Detect which cell encompasses the target text, then output its [X, Y] center coordinate. 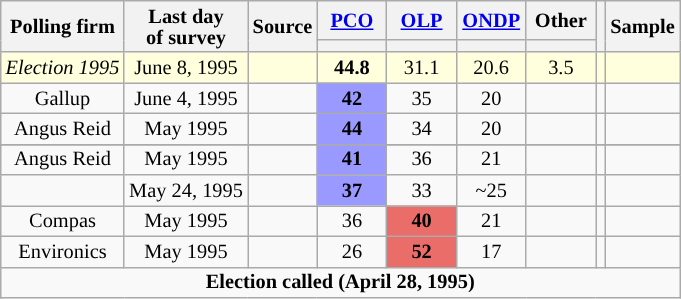
35 [422, 98]
June 8, 1995 [186, 68]
3.5 [561, 68]
42 [352, 98]
17 [491, 252]
44 [352, 128]
PCO [352, 20]
Last day of survey [186, 26]
OLP [422, 20]
~25 [491, 190]
44.8 [352, 68]
Environics [62, 252]
52 [422, 252]
Source [282, 26]
41 [352, 160]
Other [561, 20]
Election called (April 28, 1995) [340, 282]
33 [422, 190]
37 [352, 190]
20.6 [491, 68]
June 4, 1995 [186, 98]
Election 1995 [62, 68]
Polling firm [62, 26]
34 [422, 128]
May 24, 1995 [186, 190]
31.1 [422, 68]
Sample [642, 26]
Gallup [62, 98]
26 [352, 252]
ONDP [491, 20]
Compas [62, 220]
40 [422, 220]
